Find where the given text appears and provide that cell's center as (x, y) coordinate. 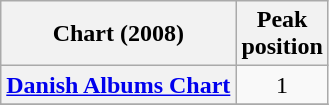
Peakposition (282, 34)
Chart (2008) (118, 34)
1 (282, 85)
Danish Albums Chart (118, 85)
